Locate the cell with the specified text and output its (x, y) center coordinate. 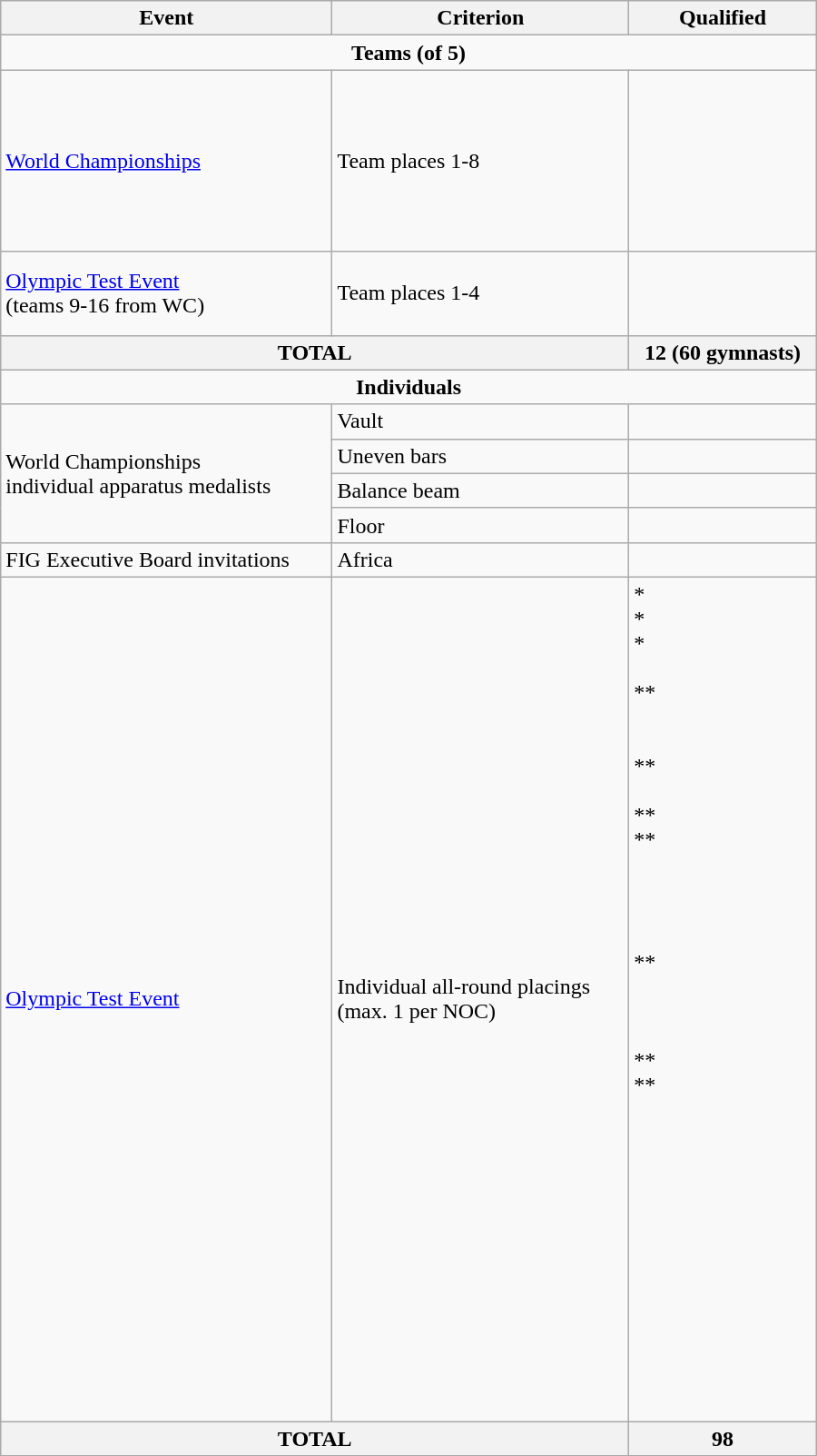
Olympic Test Event (teams 9-16 from WC) (167, 293)
Olympic Test Event (167, 999)
98 (723, 1438)
12 (60 gymnasts) (723, 352)
Team places 1-8 (481, 161)
Qualified (723, 18)
***************** (723, 999)
Teams (of 5) (408, 53)
Uneven bars (481, 456)
Individuals (408, 387)
Criterion (481, 18)
Event (167, 18)
Individual all-round placings(max. 1 per NOC) (481, 999)
Team places 1-4 (481, 293)
Africa (481, 560)
Floor (481, 525)
World Championshipsindividual apparatus medalists (167, 473)
Vault (481, 421)
Balance beam (481, 490)
FIG Executive Board invitations (167, 560)
World Championships (167, 161)
